Search for the cell housing the specified text and yield its [X, Y] center coordinate. 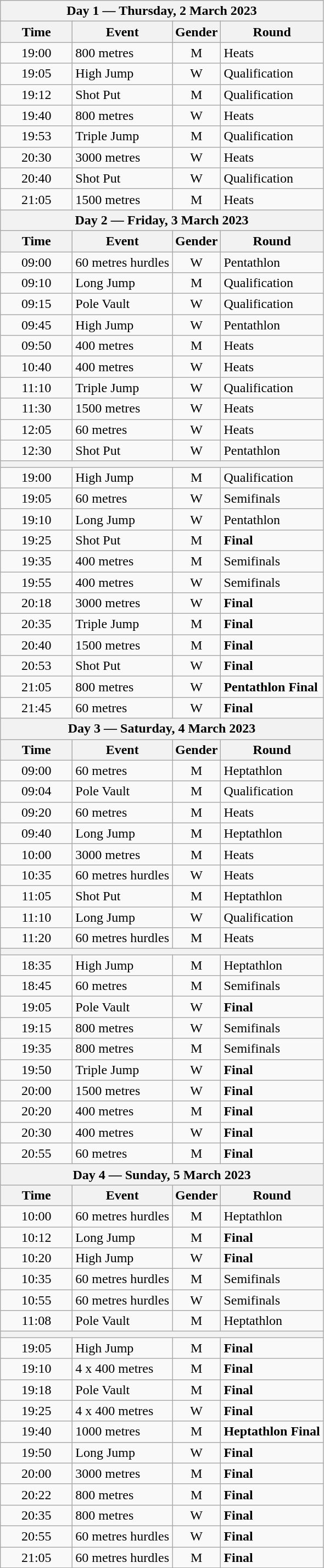
19:12 [36, 95]
20:22 [36, 1494]
10:55 [36, 1300]
11:30 [36, 409]
11:08 [36, 1321]
Heptathlon Final [272, 1432]
19:55 [36, 582]
18:35 [36, 965]
12:05 [36, 430]
09:15 [36, 304]
18:45 [36, 986]
Day 2 — Friday, 3 March 2023 [162, 220]
Day 1 — Thursday, 2 March 2023 [162, 11]
09:10 [36, 283]
21:45 [36, 708]
20:20 [36, 1112]
1000 metres [122, 1432]
20:53 [36, 666]
Day 3 — Saturday, 4 March 2023 [162, 729]
12:30 [36, 450]
Pentathlon Final [272, 687]
19:15 [36, 1028]
09:50 [36, 346]
09:20 [36, 812]
19:18 [36, 1390]
09:40 [36, 833]
10:12 [36, 1237]
10:20 [36, 1258]
20:18 [36, 603]
11:05 [36, 896]
09:04 [36, 791]
Day 4 — Sunday, 5 March 2023 [162, 1174]
10:40 [36, 367]
19:53 [36, 136]
09:45 [36, 325]
11:20 [36, 938]
